Return the [X, Y] coordinate for the center point of the cell that contains the specified text.  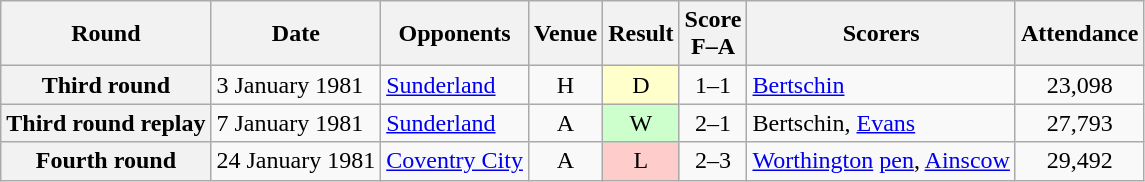
29,492 [1079, 161]
Opponents [455, 34]
Bertschin [881, 85]
W [641, 123]
Third round replay [106, 123]
Worthington pen, Ainscow [881, 161]
ScoreF–A [713, 34]
Date [296, 34]
1–1 [713, 85]
Third round [106, 85]
23,098 [1079, 85]
H [565, 85]
2–3 [713, 161]
Fourth round [106, 161]
2–1 [713, 123]
Attendance [1079, 34]
D [641, 85]
L [641, 161]
Bertschin, Evans [881, 123]
Result [641, 34]
7 January 1981 [296, 123]
Venue [565, 34]
27,793 [1079, 123]
24 January 1981 [296, 161]
Scorers [881, 34]
3 January 1981 [296, 85]
Coventry City [455, 161]
Round [106, 34]
